Determine the (x, y) coordinate at the center of the cell enclosing the given text.  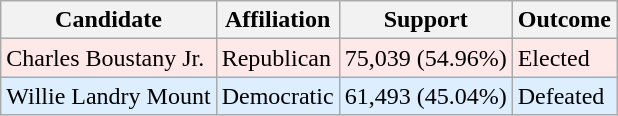
61,493 (45.04%) (426, 96)
Affiliation (278, 20)
Charles Boustany Jr. (108, 58)
Defeated (564, 96)
Republican (278, 58)
Willie Landry Mount (108, 96)
Candidate (108, 20)
Elected (564, 58)
Democratic (278, 96)
Outcome (564, 20)
75,039 (54.96%) (426, 58)
Support (426, 20)
